Output the [x, y] coordinate of the center of the cell containing the given text.  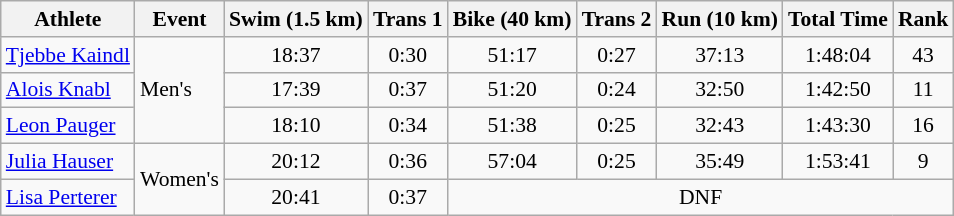
18:10 [296, 126]
Alois Knabl [68, 90]
Men's [180, 90]
32:43 [719, 126]
Women's [180, 180]
32:50 [719, 90]
Leon Pauger [68, 126]
11 [924, 90]
1:43:30 [838, 126]
0:34 [408, 126]
17:39 [296, 90]
51:17 [512, 55]
Event [180, 19]
9 [924, 162]
16 [924, 126]
Bike (40 km) [512, 19]
20:41 [296, 197]
37:13 [719, 55]
0:36 [408, 162]
18:37 [296, 55]
0:27 [617, 55]
DNF [701, 197]
0:30 [408, 55]
Run (10 km) [719, 19]
43 [924, 55]
Trans 2 [617, 19]
57:04 [512, 162]
51:20 [512, 90]
0:24 [617, 90]
Rank [924, 19]
Total Time [838, 19]
Tjebbe Kaindl [68, 55]
20:12 [296, 162]
1:42:50 [838, 90]
51:38 [512, 126]
Julia Hauser [68, 162]
35:49 [719, 162]
Swim (1.5 km) [296, 19]
1:53:41 [838, 162]
Lisa Perterer [68, 197]
Trans 1 [408, 19]
Athlete [68, 19]
1:48:04 [838, 55]
